Extract the (x, y) coordinate from the center of the cell holding the provided text.  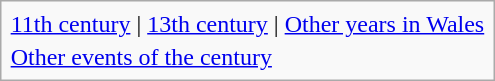
11th century | 13th century | Other years in Wales (248, 24)
Other events of the century (248, 57)
